Determine the [X, Y] coordinate at the center of the cell enclosing the given text.  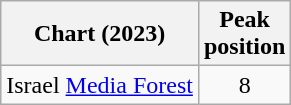
Chart (2023) [100, 34]
8 [244, 85]
Israel Media Forest [100, 85]
Peakposition [244, 34]
